Detect which cell encompasses the target text, then output its (X, Y) center coordinate. 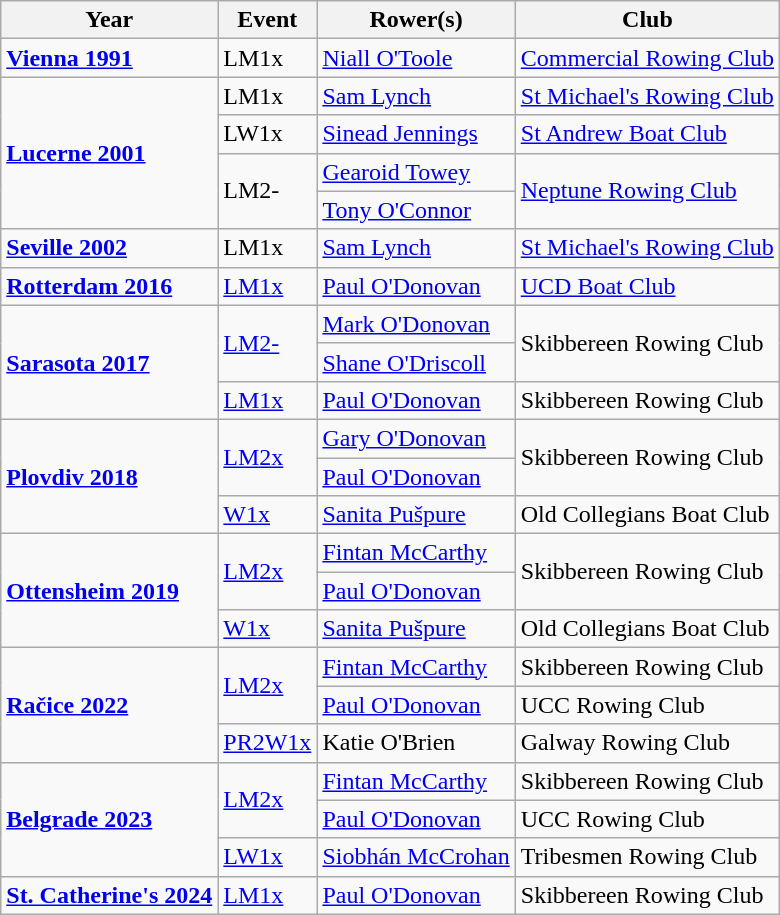
Plovdiv 2018 (110, 476)
PR2W1x (268, 743)
Commercial Rowing Club (647, 58)
Rower(s) (416, 20)
Katie O'Brien (416, 743)
UCD Boat Club (647, 286)
St. Catherine's 2024 (110, 895)
Tony O'Connor (416, 210)
Gary O'Donovan (416, 438)
Niall O'Toole (416, 58)
Tribesmen Rowing Club (647, 857)
Club (647, 20)
Shane O'Driscoll (416, 362)
St Andrew Boat Club (647, 134)
Neptune Rowing Club (647, 191)
Seville 2002 (110, 248)
Račice 2022 (110, 705)
Rotterdam 2016 (110, 286)
Year (110, 20)
Event (268, 20)
Sarasota 2017 (110, 362)
Siobhán McCrohan (416, 857)
Vienna 1991 (110, 58)
Gearoid Towey (416, 172)
Lucerne 2001 (110, 153)
Belgrade 2023 (110, 819)
Sinead Jennings (416, 134)
Mark O'Donovan (416, 324)
Galway Rowing Club (647, 743)
Ottensheim 2019 (110, 591)
